Locate the cell with the specified text and output its (X, Y) center coordinate. 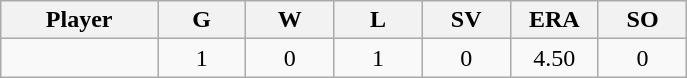
G (202, 20)
4.50 (554, 58)
Player (80, 20)
ERA (554, 20)
W (290, 20)
SO (642, 20)
L (378, 20)
SV (466, 20)
